Provide the (x, y) coordinate of the cell's center where the given text is located.  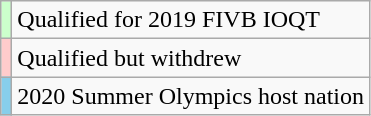
Qualified for 2019 FIVB IOQT (191, 20)
2020 Summer Olympics host nation (191, 96)
Qualified but withdrew (191, 58)
